Detect which cell encompasses the target text, then output its (X, Y) center coordinate. 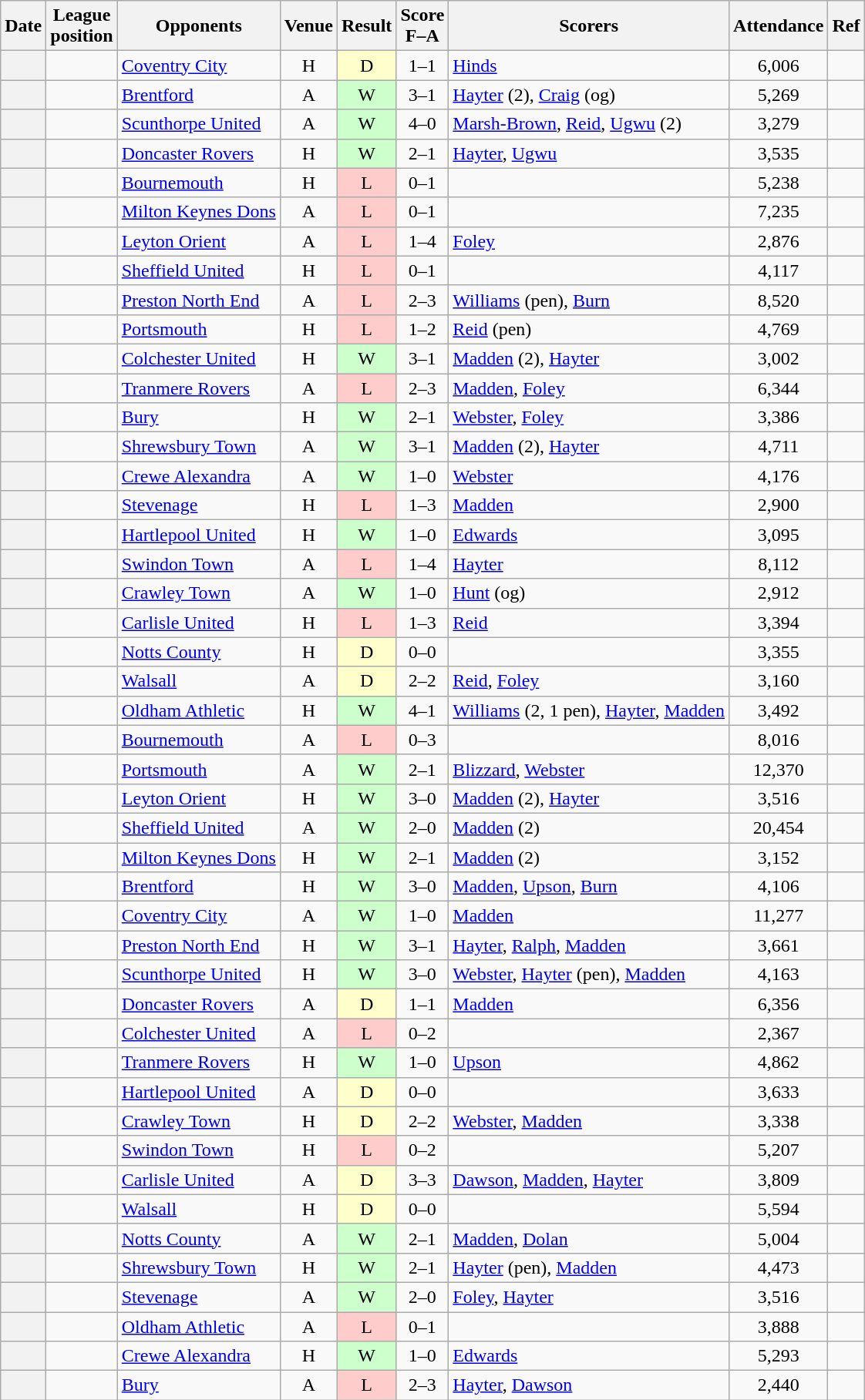
8,016 (779, 740)
3,394 (779, 623)
8,112 (779, 564)
5,594 (779, 1209)
3,160 (779, 681)
1–2 (422, 329)
Madden, Upson, Burn (589, 887)
Hayter (2), Craig (og) (589, 95)
3–3 (422, 1180)
Attendance (779, 26)
8,520 (779, 300)
Venue (308, 26)
Upson (589, 1063)
Webster, Hayter (pen), Madden (589, 975)
2,367 (779, 1033)
3,661 (779, 945)
Blizzard, Webster (589, 769)
Reid (589, 623)
2,900 (779, 505)
Hunt (og) (589, 593)
2,876 (779, 241)
0–3 (422, 740)
12,370 (779, 769)
5,004 (779, 1238)
4,473 (779, 1267)
5,238 (779, 183)
5,269 (779, 95)
3,633 (779, 1092)
Date (23, 26)
4,711 (779, 447)
3,338 (779, 1121)
Webster (589, 476)
Dawson, Madden, Hayter (589, 1180)
4–1 (422, 710)
3,002 (779, 358)
3,355 (779, 652)
4,176 (779, 476)
Opponents (199, 26)
Marsh-Brown, Reid, Ugwu (2) (589, 124)
4,862 (779, 1063)
Reid (pen) (589, 329)
Reid, Foley (589, 681)
4–0 (422, 124)
6,006 (779, 65)
3,152 (779, 858)
3,386 (779, 418)
6,344 (779, 388)
Leagueposition (82, 26)
5,293 (779, 1356)
Madden, Dolan (589, 1238)
2,440 (779, 1385)
4,163 (779, 975)
Webster, Madden (589, 1121)
Result (366, 26)
ScoreF–A (422, 26)
Williams (pen), Burn (589, 300)
6,356 (779, 1004)
3,809 (779, 1180)
Ref (846, 26)
4,117 (779, 270)
3,492 (779, 710)
3,888 (779, 1326)
4,106 (779, 887)
20,454 (779, 828)
Madden, Foley (589, 388)
Hinds (589, 65)
11,277 (779, 916)
Hayter (pen), Madden (589, 1267)
Foley (589, 241)
Hayter (589, 564)
4,769 (779, 329)
Hayter, Ralph, Madden (589, 945)
Webster, Foley (589, 418)
Hayter, Dawson (589, 1385)
3,279 (779, 124)
3,535 (779, 153)
3,095 (779, 535)
Foley, Hayter (589, 1297)
5,207 (779, 1150)
Scorers (589, 26)
Williams (2, 1 pen), Hayter, Madden (589, 710)
7,235 (779, 212)
Hayter, Ugwu (589, 153)
2,912 (779, 593)
